Output the [X, Y] coordinate of the center of the cell containing the given text.  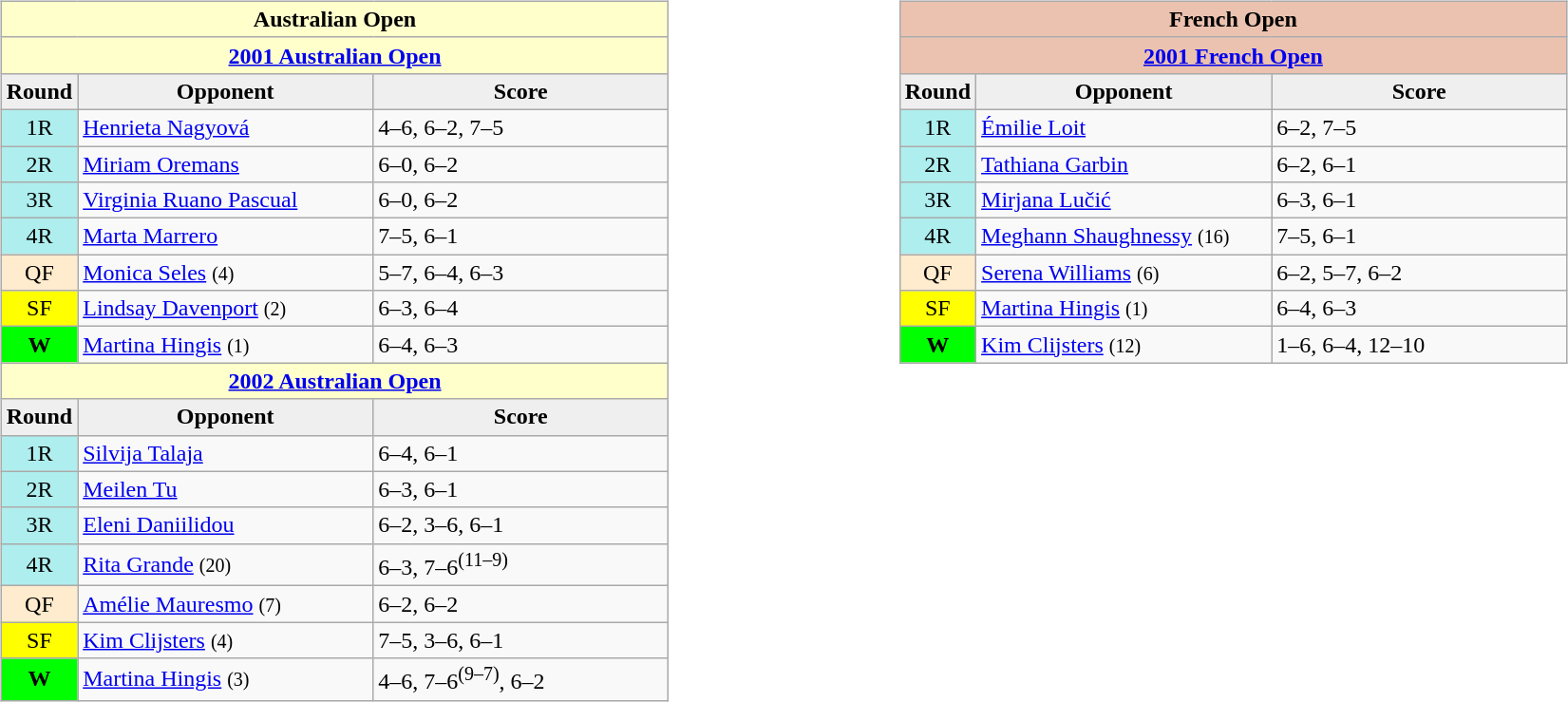
Martina Hingis (3) [226, 680]
Henrieta Nagyová [226, 127]
6–4, 6–1 [520, 453]
Meilen Tu [226, 489]
Australian Open [334, 19]
5–7, 6–4, 6–3 [520, 273]
Virginia Ruano Pascual [226, 200]
Rita Grande (20) [226, 564]
6–3, 7–6(11–9) [520, 564]
2001 Australian Open [334, 55]
Miriam Oremans [226, 164]
Marta Marrero [226, 237]
Amélie Mauresmo (7) [226, 604]
6–3, 6–4 [520, 309]
French Open [1233, 19]
6–2, 7–5 [1419, 127]
Eleni Daniilidou [226, 525]
Kim Clijsters (12) [1124, 345]
Tathiana Garbin [1124, 164]
2001 French Open [1233, 55]
Kim Clijsters (4) [226, 640]
Silvija Talaja [226, 453]
7–5, 3–6, 6–1 [520, 640]
6–2, 6–2 [520, 604]
4–6, 6–2, 7–5 [520, 127]
Mirjana Lučić [1124, 200]
6–2, 6–1 [1419, 164]
Serena Williams (6) [1124, 273]
Monica Seles (4) [226, 273]
4–6, 7–6(9–7), 6–2 [520, 680]
6–2, 5–7, 6–2 [1419, 273]
2002 Australian Open [334, 381]
Meghann Shaughnessy (16) [1124, 237]
6–2, 3–6, 6–1 [520, 525]
Lindsay Davenport (2) [226, 309]
1–6, 6–4, 12–10 [1419, 345]
Émilie Loit [1124, 127]
